Extract the [X, Y] coordinate from the center of the cell holding the provided text.  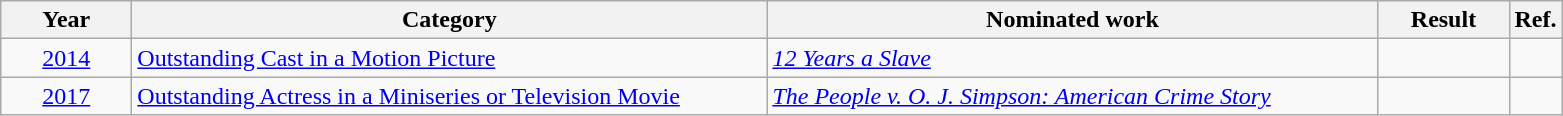
2014 [66, 58]
The People v. O. J. Simpson: American Crime Story [1072, 96]
Category [450, 20]
12 Years a Slave [1072, 58]
Year [66, 20]
Ref. [1536, 20]
Nominated work [1072, 20]
Outstanding Actress in a Miniseries or Television Movie [450, 96]
Result [1444, 20]
2017 [66, 96]
Outstanding Cast in a Motion Picture [450, 58]
